From the cell containing the given text, extract its center point as [X, Y] coordinate. 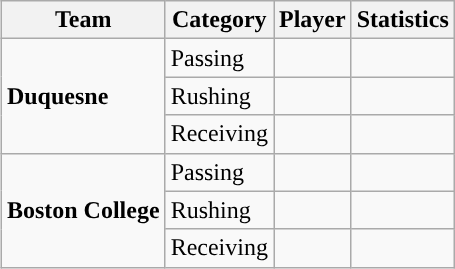
Category [219, 20]
Team [83, 20]
Statistics [402, 20]
Player [313, 20]
Boston College [83, 210]
Duquesne [83, 96]
